Return the (x, y) coordinate for the center point of the cell that contains the specified text.  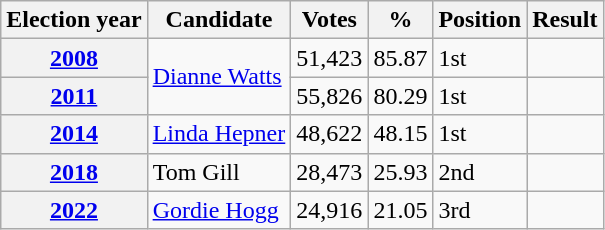
% (400, 20)
Votes (330, 20)
85.87 (400, 58)
Linda Hepner (219, 134)
48.15 (400, 134)
3rd (480, 210)
2nd (480, 172)
24,916 (330, 210)
Election year (74, 20)
2014 (74, 134)
51,423 (330, 58)
25.93 (400, 172)
2018 (74, 172)
Result (565, 20)
Tom Gill (219, 172)
Gordie Hogg (219, 210)
Dianne Watts (219, 77)
2022 (74, 210)
28,473 (330, 172)
21.05 (400, 210)
80.29 (400, 96)
2008 (74, 58)
Position (480, 20)
55,826 (330, 96)
48,622 (330, 134)
Candidate (219, 20)
2011 (74, 96)
